Extract the (X, Y) coordinate from the center of the cell holding the provided text.  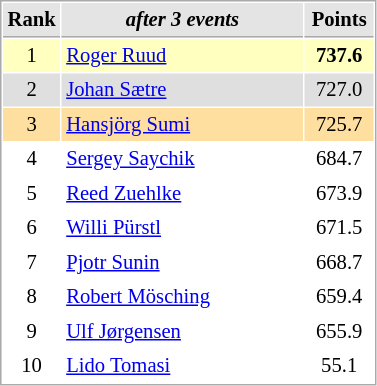
Roger Ruud (183, 56)
Johan Sætre (183, 90)
7 (32, 262)
673.9 (340, 194)
3 (32, 124)
737.6 (340, 56)
1 (32, 56)
727.0 (340, 90)
6 (32, 228)
655.9 (340, 332)
Ulf Jørgensen (183, 332)
5 (32, 194)
Rank (32, 20)
Pjotr Sunin (183, 262)
55.1 (340, 366)
Sergey Saychik (183, 158)
Willi Pürstl (183, 228)
668.7 (340, 262)
2 (32, 90)
after 3 events (183, 20)
4 (32, 158)
Points (340, 20)
9 (32, 332)
8 (32, 296)
Reed Zuehlke (183, 194)
671.5 (340, 228)
725.7 (340, 124)
Hansjörg Sumi (183, 124)
659.4 (340, 296)
Lido Tomasi (183, 366)
10 (32, 366)
Robert Mösching (183, 296)
684.7 (340, 158)
